Search for the cell housing the specified text and yield its [x, y] center coordinate. 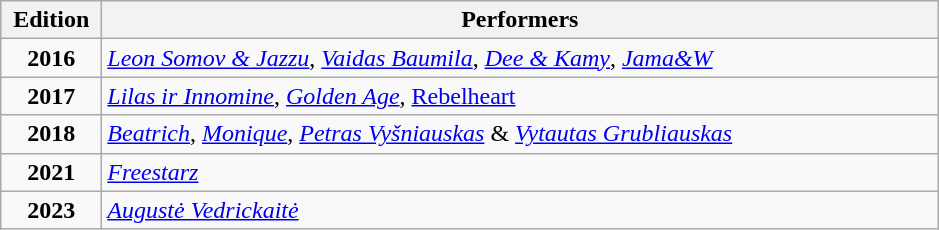
2018 [52, 134]
Freestarz [520, 172]
Edition [52, 20]
Lilas ir Innomine, Golden Age, Rebelheart [520, 96]
Augustė Vedrickaitė [520, 210]
2021 [52, 172]
2016 [52, 58]
Leon Somov & Jazzu, Vaidas Baumila, Dee & Kamy, Jama&W [520, 58]
2023 [52, 210]
Performers [520, 20]
2017 [52, 96]
Beatrich, Monique, Petras Vyšniauskas & Vytautas Grubliauskas [520, 134]
